Provide the [X, Y] coordinate of the cell's center where the given text is located.  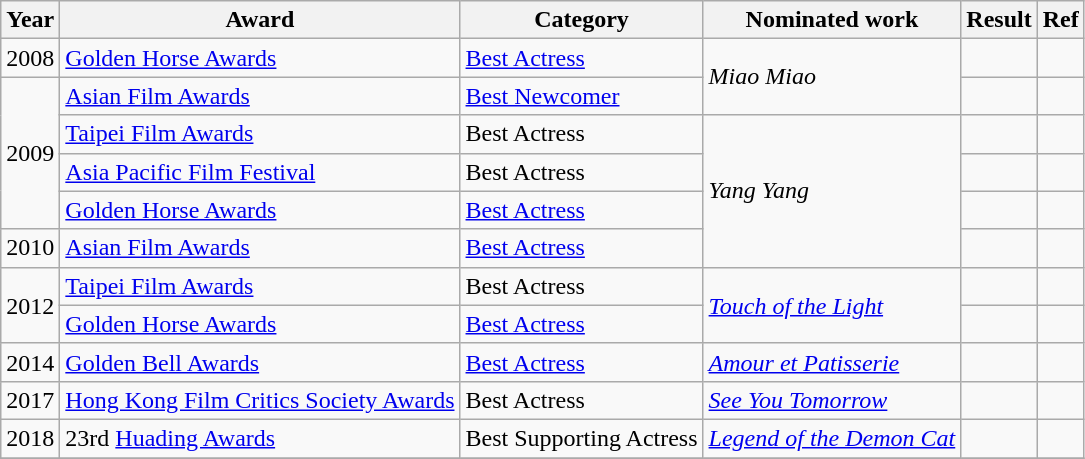
Golden Bell Awards [260, 362]
Miao Miao [832, 77]
2014 [30, 362]
Amour et Patisserie [832, 362]
Yang Yang [832, 191]
Ref [1060, 20]
2018 [30, 438]
Nominated work [832, 20]
Result [999, 20]
Hong Kong Film Critics Society Awards [260, 400]
Legend of the Demon Cat [832, 438]
Year [30, 20]
Asia Pacific Film Festival [260, 172]
2010 [30, 248]
Touch of the Light [832, 305]
2017 [30, 400]
23rd Huading Awards [260, 438]
2008 [30, 58]
See You Tomorrow [832, 400]
Best Newcomer [582, 96]
Category [582, 20]
Best Supporting Actress [582, 438]
Award [260, 20]
2012 [30, 305]
2009 [30, 153]
